For the text-containing cell, return its midpoint in (X, Y) coordinate format. 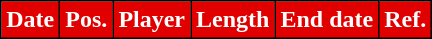
End date (327, 20)
Player (152, 20)
Date (30, 20)
Length (233, 20)
Ref. (406, 20)
Pos. (86, 20)
